For the text-containing cell, return its midpoint in (X, Y) coordinate format. 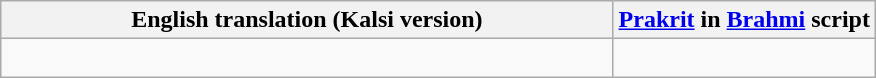
English translation (Kalsi version) (307, 20)
Prakrit in Brahmi script (744, 20)
